Extract the (x, y) coordinate from the center of the cell holding the provided text.  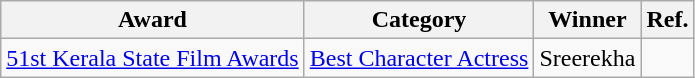
Category (419, 20)
Sreerekha (588, 58)
Best Character Actress (419, 58)
Winner (588, 20)
51st Kerala State Film Awards (152, 58)
Ref. (668, 20)
Award (152, 20)
